Locate the cell with the specified text and output its [x, y] center coordinate. 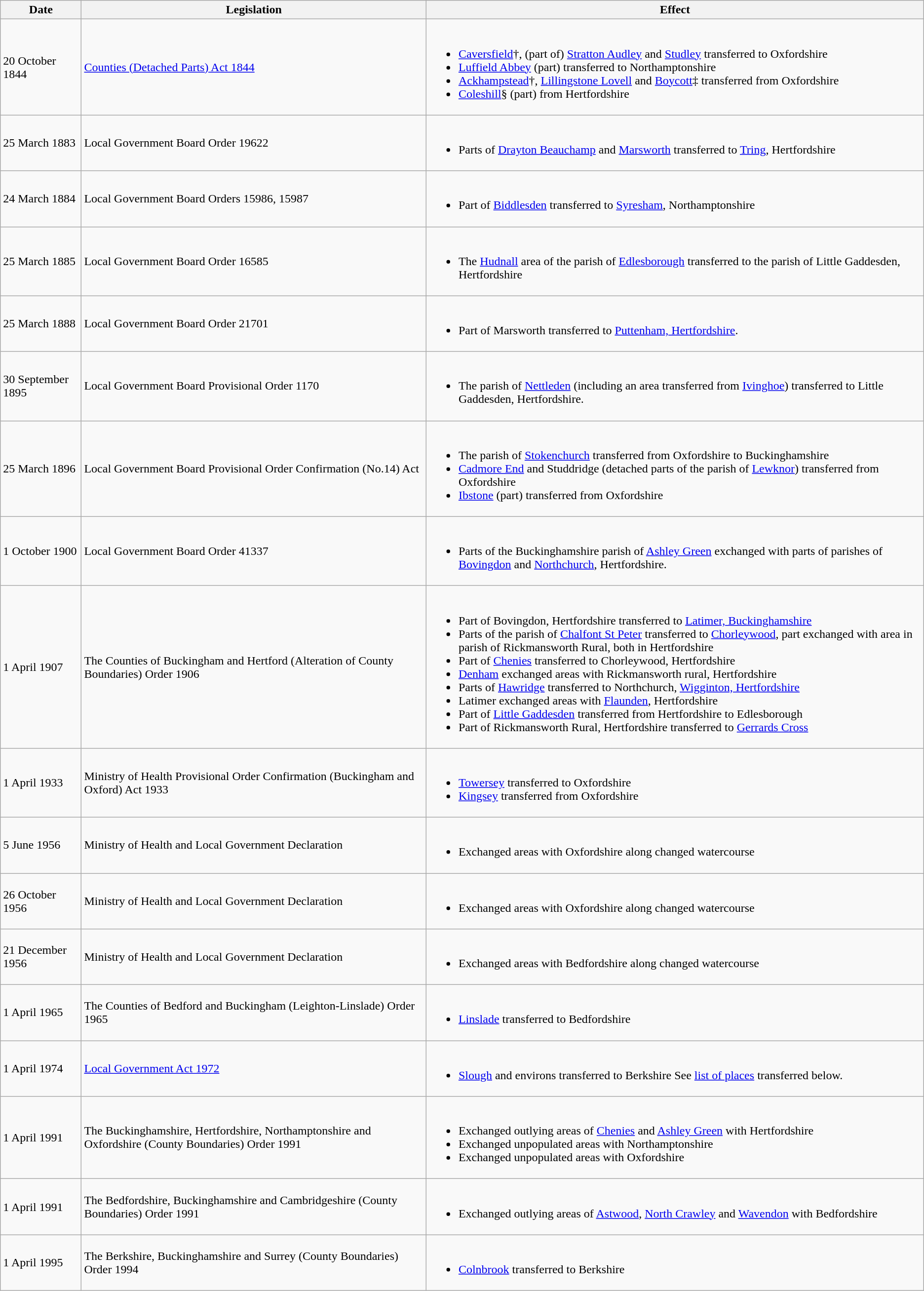
The Counties of Bedford and Buckingham (Leighton-Linslade) Order 1965 [254, 1013]
Part of Marsworth transferred to Puttenham, Hertfordshire. [675, 324]
Local Government Board Order 41337 [254, 551]
21 December 1956 [41, 957]
5 June 1956 [41, 845]
25 March 1888 [41, 324]
Local Government Board Provisional Order 1170 [254, 386]
Exchanged outlying areas of Astwood, North Crawley and Wavendon with Bedfordshire [675, 1207]
1 April 1907 [41, 666]
24 March 1884 [41, 198]
1 October 1900 [41, 551]
1 April 1965 [41, 1013]
25 March 1883 [41, 143]
Local Government Act 1972 [254, 1068]
The Buckinghamshire, Hertfordshire, Northamptonshire and Oxfordshire (County Boundaries) Order 1991 [254, 1137]
Colnbrook transferred to Berkshire [675, 1263]
Local Government Board Orders 15986, 15987 [254, 198]
Local Government Board Order 19622 [254, 143]
The Hudnall area of the parish of Edlesborough transferred to the parish of Little Gaddesden, Hertfordshire [675, 261]
The Berkshire, Buckinghamshire and Surrey (County Boundaries) Order 1994 [254, 1263]
Parts of the Buckinghamshire parish of Ashley Green exchanged with parts of parishes of Bovingdon and Northchurch, Hertfordshire. [675, 551]
Linslade transferred to Bedfordshire [675, 1013]
26 October 1956 [41, 900]
Part of Biddlesden transferred to Syresham, Northamptonshire [675, 198]
The Counties of Buckingham and Hertford (Alteration of County Boundaries) Order 1906 [254, 666]
Effect [675, 10]
1 April 1995 [41, 1263]
Ministry of Health Provisional Order Confirmation (Buckingham and Oxford) Act 1933 [254, 782]
Parts of Drayton Beauchamp and Marsworth transferred to Tring, Hertfordshire [675, 143]
The parish of Nettleden (including an area transferred from Ivinghoe) transferred to Little Gaddesden, Hertfordshire. [675, 386]
Local Government Board Order 16585 [254, 261]
Local Government Board Order 21701 [254, 324]
20 October 1844 [41, 67]
30 September 1895 [41, 386]
Counties (Detached Parts) Act 1844 [254, 67]
The Bedfordshire, Buckinghamshire and Cambridgeshire (County Boundaries) Order 1991 [254, 1207]
Towersey transferred to OxfordshireKingsey transferred from Oxfordshire [675, 782]
Local Government Board Provisional Order Confirmation (No.14) Act [254, 469]
Date [41, 10]
Exchanged areas with Bedfordshire along changed watercourse [675, 957]
1 April 1933 [41, 782]
1 April 1974 [41, 1068]
25 March 1885 [41, 261]
Slough and environs transferred to Berkshire See list of places transferred below. [675, 1068]
Legislation [254, 10]
25 March 1896 [41, 469]
